Identify which cell holds the provided text, then report its (x, y) central coordinate. 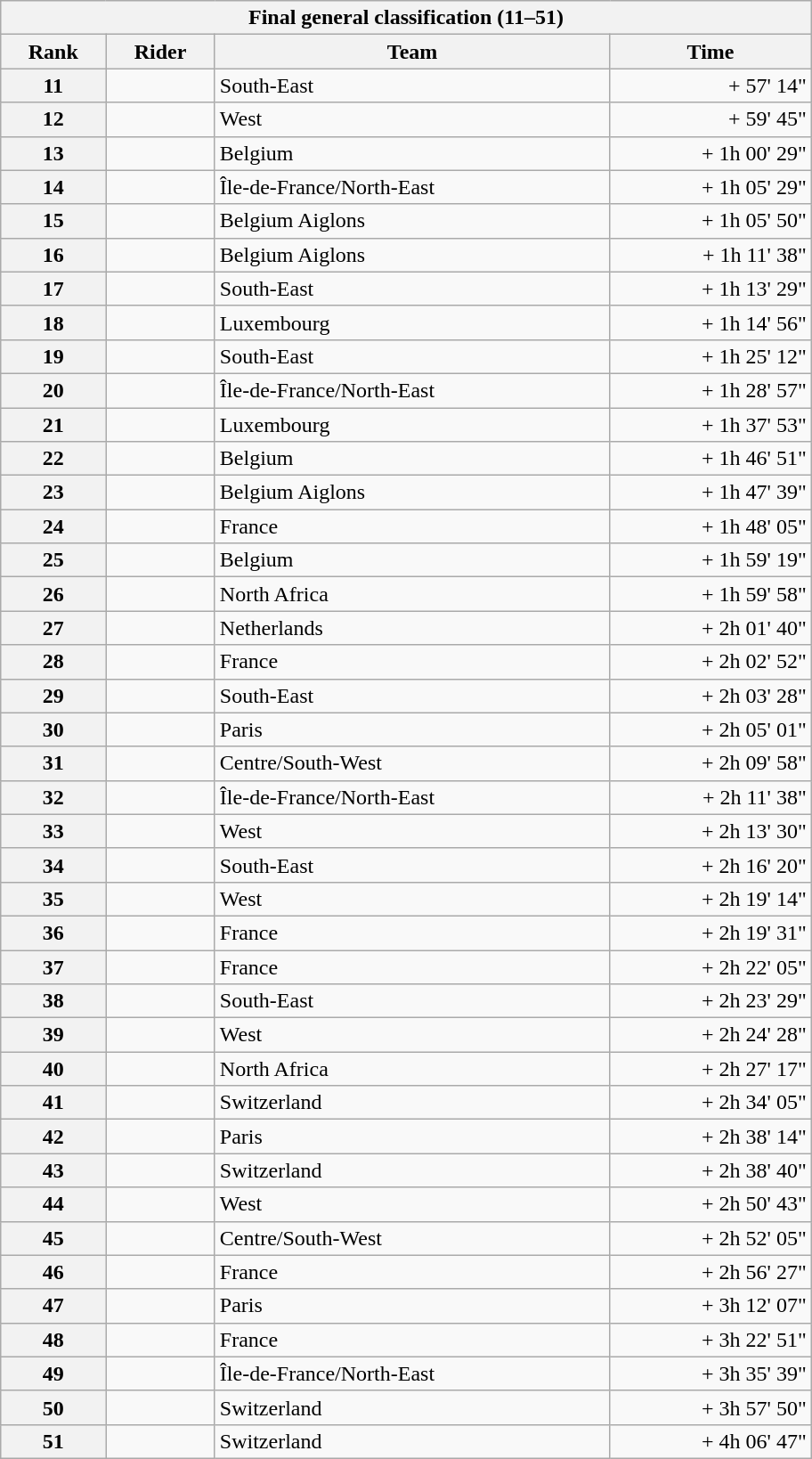
35 (53, 899)
49 (53, 1373)
28 (53, 662)
+ 3h 22' 51" (710, 1340)
+ 2h 11' 38" (710, 797)
+ 59' 45" (710, 119)
+ 1h 25' 12" (710, 356)
26 (53, 594)
+ 1h 14' 56" (710, 322)
24 (53, 526)
+ 2h 56' 27" (710, 1272)
+ 2h 05' 01" (710, 729)
+ 1h 37' 53" (710, 425)
+ 1h 47' 39" (710, 493)
38 (53, 1001)
43 (53, 1170)
23 (53, 493)
+ 2h 23' 29" (710, 1001)
41 (53, 1103)
25 (53, 560)
16 (53, 255)
Team (412, 52)
11 (53, 86)
30 (53, 729)
+ 2h 52' 05" (710, 1238)
17 (53, 289)
+ 2h 03' 28" (710, 696)
+ 57' 14" (710, 86)
37 (53, 966)
33 (53, 831)
+ 2h 02' 52" (710, 662)
+ 1h 05' 29" (710, 187)
29 (53, 696)
22 (53, 459)
31 (53, 763)
+ 1h 00' 29" (710, 153)
+ 2h 16' 20" (710, 865)
48 (53, 1340)
+ 1h 13' 29" (710, 289)
34 (53, 865)
50 (53, 1407)
+ 2h 09' 58" (710, 763)
+ 1h 59' 58" (710, 594)
12 (53, 119)
45 (53, 1238)
44 (53, 1204)
+ 2h 19' 31" (710, 933)
36 (53, 933)
+ 2h 13' 30" (710, 831)
21 (53, 425)
+ 1h 05' 50" (710, 221)
+ 2h 22' 05" (710, 966)
14 (53, 187)
Rank (53, 52)
40 (53, 1069)
+ 1h 59' 19" (710, 560)
Netherlands (412, 628)
13 (53, 153)
+ 2h 01' 40" (710, 628)
+ 3h 12' 07" (710, 1306)
18 (53, 322)
+ 1h 11' 38" (710, 255)
+ 1h 28' 57" (710, 390)
32 (53, 797)
15 (53, 221)
27 (53, 628)
Time (710, 52)
+ 2h 34' 05" (710, 1103)
+ 2h 27' 17" (710, 1069)
20 (53, 390)
+ 3h 57' 50" (710, 1407)
+ 4h 06' 47" (710, 1441)
+ 2h 38' 40" (710, 1170)
46 (53, 1272)
Rider (160, 52)
47 (53, 1306)
51 (53, 1441)
+ 2h 19' 14" (710, 899)
+ 2h 24' 28" (710, 1035)
+ 3h 35' 39" (710, 1373)
+ 2h 38' 14" (710, 1137)
19 (53, 356)
+ 1h 48' 05" (710, 526)
+ 1h 46' 51" (710, 459)
Final general classification (11–51) (406, 18)
39 (53, 1035)
42 (53, 1137)
+ 2h 50' 43" (710, 1204)
